Provide the [x, y] coordinate of the cell's center where the given text is located.  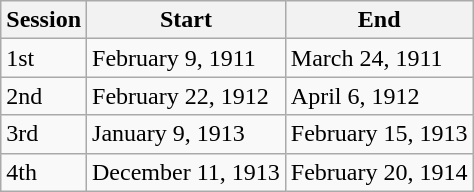
February 15, 1913 [379, 134]
1st [44, 58]
January 9, 1913 [186, 134]
Start [186, 20]
End [379, 20]
2nd [44, 96]
March 24, 1911 [379, 58]
February 9, 1911 [186, 58]
Session [44, 20]
February 20, 1914 [379, 172]
4th [44, 172]
December 11, 1913 [186, 172]
February 22, 1912 [186, 96]
April 6, 1912 [379, 96]
3rd [44, 134]
